Return [X, Y] of the center of cell containing provided text 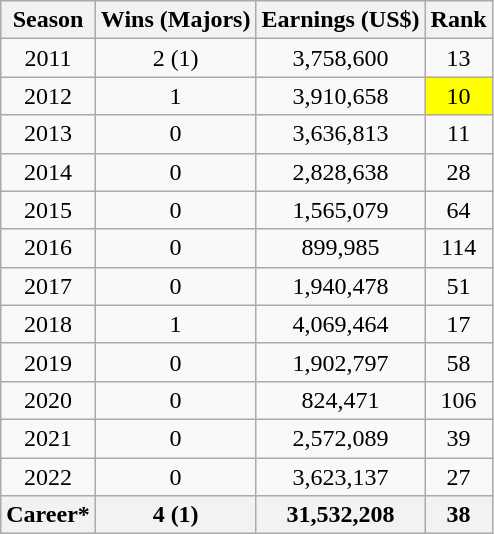
2020 [48, 400]
2,572,089 [340, 438]
1,902,797 [340, 362]
2,828,638 [340, 172]
13 [458, 58]
2013 [48, 134]
2019 [48, 362]
4,069,464 [340, 324]
2022 [48, 477]
51 [458, 286]
38 [458, 515]
3,623,137 [340, 477]
2017 [48, 286]
1,565,079 [340, 210]
2015 [48, 210]
17 [458, 324]
58 [458, 362]
2016 [48, 248]
Wins (Majors) [176, 20]
106 [458, 400]
1,940,478 [340, 286]
2012 [48, 96]
2021 [48, 438]
64 [458, 210]
899,985 [340, 248]
2014 [48, 172]
824,471 [340, 400]
Career* [48, 515]
3,636,813 [340, 134]
4 (1) [176, 515]
Earnings (US$) [340, 20]
Rank [458, 20]
3,910,658 [340, 96]
27 [458, 477]
39 [458, 438]
10 [458, 96]
Season [48, 20]
11 [458, 134]
3,758,600 [340, 58]
114 [458, 248]
2011 [48, 58]
2018 [48, 324]
2 (1) [176, 58]
28 [458, 172]
31,532,208 [340, 515]
